Return (x, y) of the center of cell containing provided text 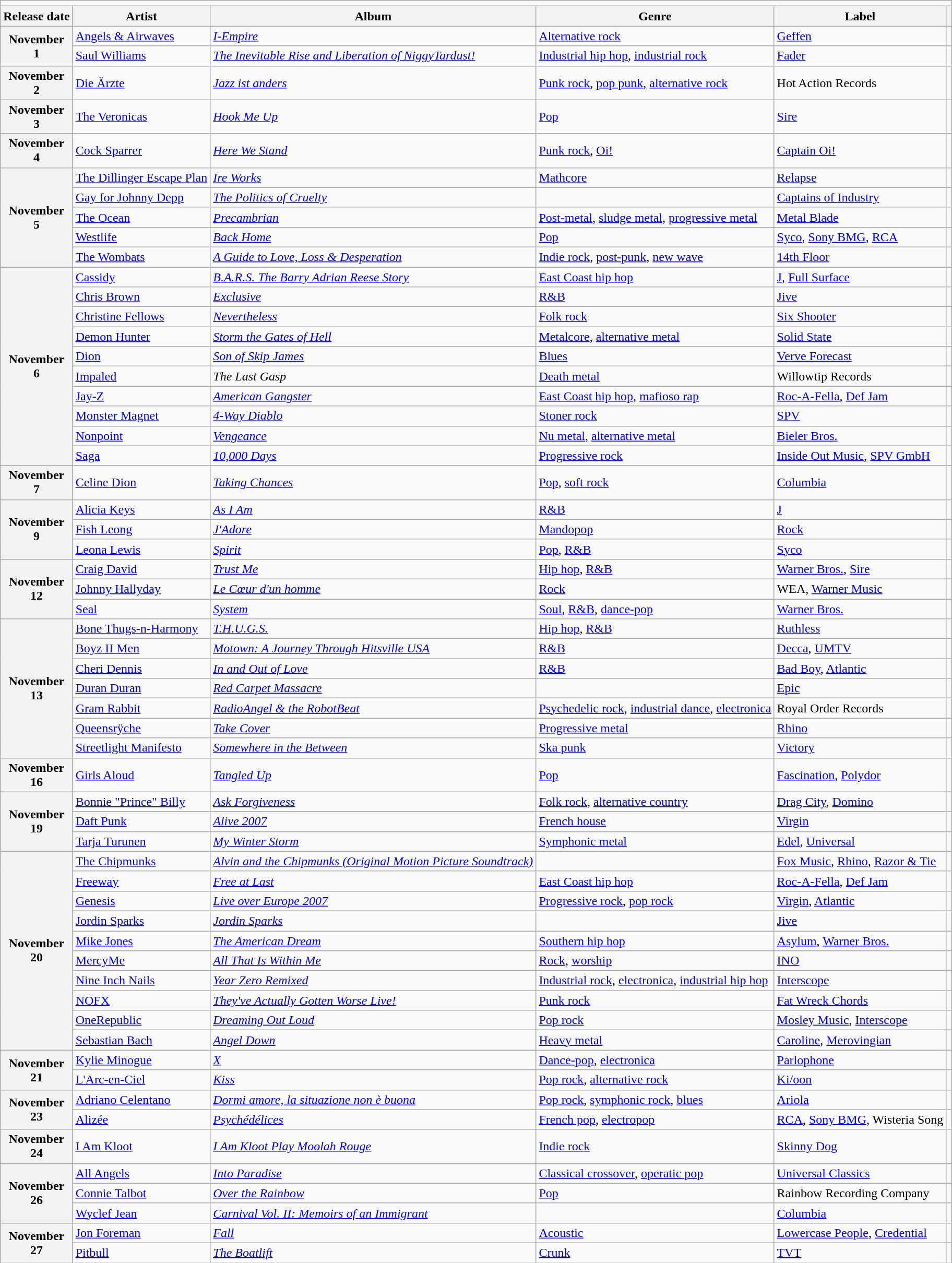
OneRepublic (141, 1020)
Nu metal, alternative metal (655, 436)
Acoustic (655, 1233)
Industrial rock, electronica, industrial hip hop (655, 981)
Fader (860, 56)
SPV (860, 416)
Label (860, 16)
The Chipmunks (141, 861)
Skinny Dog (860, 1146)
Inside Out Music, SPV GmbH (860, 456)
Cock Sparrer (141, 150)
Year Zero Remixed (373, 981)
Boyz II Men (141, 649)
Tangled Up (373, 775)
November21 (37, 1070)
Monster Magnet (141, 416)
Pop rock, alternative rock (655, 1080)
Caroline, Merovingian (860, 1040)
November23 (37, 1110)
Girls Aloud (141, 775)
Progressive rock (655, 456)
Johnny Hallyday (141, 589)
Mandopop (655, 529)
Trust Me (373, 569)
Interscope (860, 981)
November20 (37, 951)
Vengeance (373, 436)
I-Empire (373, 36)
Pop, soft rock (655, 482)
November19 (37, 821)
East Coast hip hop, mafioso rap (655, 396)
Motown: A Journey Through Hitsville USA (373, 649)
Son of Skip James (373, 356)
Crunk (655, 1253)
Six Shooter (860, 317)
Le Cœur d'un homme (373, 589)
Christine Fellows (141, 317)
Post-metal, sludge metal, progressive metal (655, 217)
Fascination, Polydor (860, 775)
Rock, worship (655, 961)
The Wombats (141, 257)
Hot Action Records (860, 82)
Connie Talbot (141, 1193)
Spirit (373, 549)
Heavy metal (655, 1040)
Celine Dion (141, 482)
Jon Foreman (141, 1233)
Epic (860, 688)
Fox Music, Rhino, Razor & Tie (860, 861)
The Politics of Cruelty (373, 197)
The Boatlift (373, 1253)
Ruthless (860, 629)
Carnival Vol. II: Memoirs of an Immigrant (373, 1213)
Virgin, Atlantic (860, 901)
Victory (860, 748)
November4 (37, 150)
TVT (860, 1253)
Genesis (141, 901)
Ask Forgiveness (373, 802)
November3 (37, 117)
NOFX (141, 1000)
Alvin and the Chipmunks (Original Motion Picture Soundtrack) (373, 861)
November7 (37, 482)
All Angels (141, 1173)
Metalcore, alternative metal (655, 337)
Impaled (141, 376)
T.H.U.G.S. (373, 629)
Jazz ist anders (373, 82)
November12 (37, 589)
French pop, electropop (655, 1119)
Queensrÿche (141, 728)
Fish Leong (141, 529)
Ire Works (373, 177)
Warner Bros., Sire (860, 569)
Chris Brown (141, 297)
Rhino (860, 728)
Soul, R&B, dance-pop (655, 609)
Rainbow Recording Company (860, 1193)
Syco, Sony BMG, RCA (860, 237)
Nonpoint (141, 436)
American Gangster (373, 396)
Captains of Industry (860, 197)
Industrial hip hop, industrial rock (655, 56)
Indie rock (655, 1146)
Dreaming Out Loud (373, 1020)
Streetlight Manifesto (141, 748)
November24 (37, 1146)
Psychedelic rock, industrial dance, electronica (655, 708)
4-Way Diablo (373, 416)
Into Paradise (373, 1173)
Mike Jones (141, 941)
Sebastian Bach (141, 1040)
Indie rock, post-punk, new wave (655, 257)
A Guide to Love, Loss & Desperation (373, 257)
Bonnie "Prince" Billy (141, 802)
Dance-pop, electronica (655, 1060)
Symphonic metal (655, 841)
Red Carpet Massacre (373, 688)
November5 (37, 217)
Daft Punk (141, 821)
The Veronicas (141, 117)
Gay for Johnny Depp (141, 197)
Virgin (860, 821)
System (373, 609)
The Ocean (141, 217)
Folk rock (655, 317)
J (860, 509)
Pop rock (655, 1020)
Saul Williams (141, 56)
Here We Stand (373, 150)
Exclusive (373, 297)
Jay-Z (141, 396)
Duran Duran (141, 688)
MercyMe (141, 961)
Artist (141, 16)
Bone Thugs-n-Harmony (141, 629)
Relapse (860, 177)
Royal Order Records (860, 708)
J, Full Surface (860, 277)
Demon Hunter (141, 337)
Take Cover (373, 728)
Cheri Dennis (141, 669)
RCA, Sony BMG, Wisteria Song (860, 1119)
The Inevitable Rise and Liberation of NiggyTardust! (373, 56)
Album (373, 16)
November13 (37, 688)
The Dillinger Escape Plan (141, 177)
The American Dream (373, 941)
WEA, Warner Music (860, 589)
Westlife (141, 237)
Ariola (860, 1100)
J'Adore (373, 529)
Back Home (373, 237)
Precambrian (373, 217)
Progressive rock, pop rock (655, 901)
Freeway (141, 881)
Over the Rainbow (373, 1193)
Free at Last (373, 881)
Fat Wreck Chords (860, 1000)
Dion (141, 356)
Progressive metal (655, 728)
Psychédélices (373, 1119)
Pop, R&B (655, 549)
Dormi amore, la situazione non è buona (373, 1100)
Southern hip hop (655, 941)
Stoner rock (655, 416)
Alicia Keys (141, 509)
Nine Inch Nails (141, 981)
Verve Forecast (860, 356)
Pop rock, symphonic rock, blues (655, 1100)
Taking Chances (373, 482)
They've Actually Gotten Worse Live! (373, 1000)
Genre (655, 16)
Cassidy (141, 277)
Fall (373, 1233)
Craig David (141, 569)
November6 (37, 366)
Somewhere in the Between (373, 748)
Die Ärzte (141, 82)
Folk rock, alternative country (655, 802)
I Am Kloot (141, 1146)
Punk rock, pop punk, alternative rock (655, 82)
Universal Classics (860, 1173)
Nevertheless (373, 317)
Edel, Universal (860, 841)
Kylie Minogue (141, 1060)
Willowtip Records (860, 376)
Metal Blade (860, 217)
Leona Lewis (141, 549)
In and Out of Love (373, 669)
All That Is Within Me (373, 961)
Angel Down (373, 1040)
Geffen (860, 36)
L'Arc-en-Ciel (141, 1080)
Bad Boy, Atlantic (860, 669)
Live over Europe 2007 (373, 901)
My Winter Storm (373, 841)
French house (655, 821)
Solid State (860, 337)
14th Floor (860, 257)
RadioAngel & the RobotBeat (373, 708)
November16 (37, 775)
Gram Rabbit (141, 708)
Release date (37, 16)
Bieler Bros. (860, 436)
X (373, 1060)
November2 (37, 82)
Captain Oi! (860, 150)
November27 (37, 1243)
Sire (860, 117)
B.A.R.S. The Barry Adrian Reese Story (373, 277)
Tarja Turunen (141, 841)
Death metal (655, 376)
Kiss (373, 1080)
November26 (37, 1193)
Punk rock (655, 1000)
Warner Bros. (860, 609)
Asylum, Warner Bros. (860, 941)
Drag City, Domino (860, 802)
As I Am (373, 509)
Decca, UMTV (860, 649)
Alternative rock (655, 36)
Wyclef Jean (141, 1213)
November1 (37, 46)
Blues (655, 356)
Hook Me Up (373, 117)
10,000 Days (373, 456)
Storm the Gates of Hell (373, 337)
Ska punk (655, 748)
Adriano Celentano (141, 1100)
I Am Kloot Play Moolah Rouge (373, 1146)
Alive 2007 (373, 821)
November9 (37, 529)
Parlophone (860, 1060)
Alizée (141, 1119)
Mathcore (655, 177)
The Last Gasp (373, 376)
Angels & Airwaves (141, 36)
Mosley Music, Interscope (860, 1020)
INO (860, 961)
Punk rock, Oi! (655, 150)
Ki/oon (860, 1080)
Lowercase People, Credential (860, 1233)
Classical crossover, operatic pop (655, 1173)
Saga (141, 456)
Syco (860, 549)
Seal (141, 609)
Pitbull (141, 1253)
